Find where the given text appears and provide that cell's center as [x, y] coordinate. 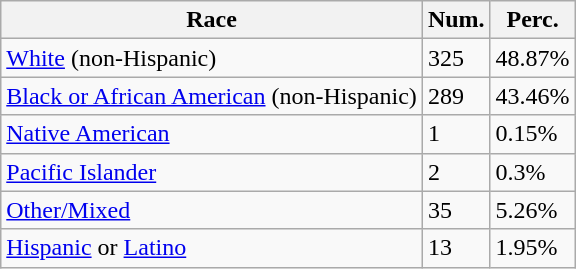
Hispanic or Latino [212, 248]
1.95% [532, 248]
0.15% [532, 134]
Other/Mixed [212, 210]
1 [456, 134]
Race [212, 20]
48.87% [532, 58]
289 [456, 96]
13 [456, 248]
Perc. [532, 20]
Native American [212, 134]
35 [456, 210]
0.3% [532, 172]
Black or African American (non-Hispanic) [212, 96]
2 [456, 172]
Pacific Islander [212, 172]
5.26% [532, 210]
Num. [456, 20]
43.46% [532, 96]
325 [456, 58]
White (non-Hispanic) [212, 58]
